Provide the [x, y] coordinate of the cell's center where the given text is located.  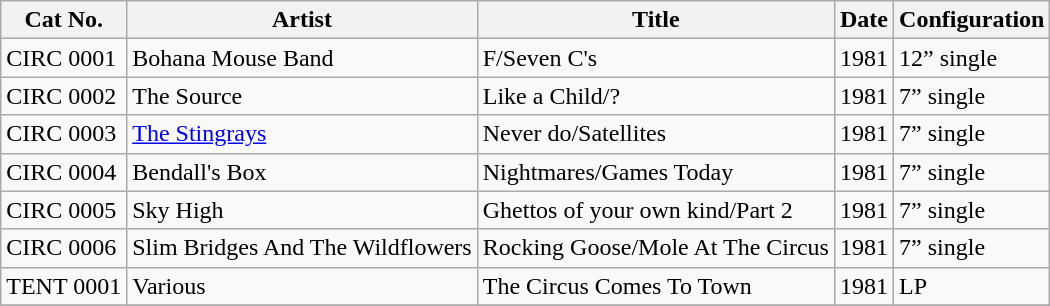
Title [656, 20]
The Circus Comes To Town [656, 286]
Nightmares/Games Today [656, 172]
Date [864, 20]
Configuration [972, 20]
Cat No. [64, 20]
The Source [302, 96]
Sky High [302, 210]
Various [302, 286]
LP [972, 286]
CIRC 0005 [64, 210]
TENT 0001 [64, 286]
12” single [972, 58]
CIRC 0004 [64, 172]
Slim Bridges And The Wildflowers [302, 248]
F/Seven C's [656, 58]
Bohana Mouse Band [302, 58]
CIRC 0002 [64, 96]
CIRC 0003 [64, 134]
CIRC 0001 [64, 58]
Rocking Goose/Mole At The Circus [656, 248]
Artist [302, 20]
Bendall's Box [302, 172]
Never do/Satellites [656, 134]
Ghettos of your own kind/Part 2 [656, 210]
The Stingrays [302, 134]
CIRC 0006 [64, 248]
Like a Child/? [656, 96]
